Extract the (x, y) coordinate from the center of the cell holding the provided text.  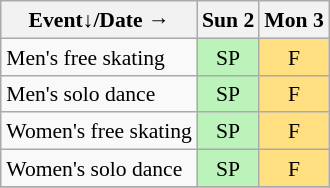
Sun 2 (228, 20)
Women's free skating (99, 130)
Event↓/Date → (99, 20)
Men's free skating (99, 56)
Mon 3 (294, 20)
Men's solo dance (99, 94)
Women's solo dance (99, 168)
